Locate the cell with the specified text and output its (X, Y) center coordinate. 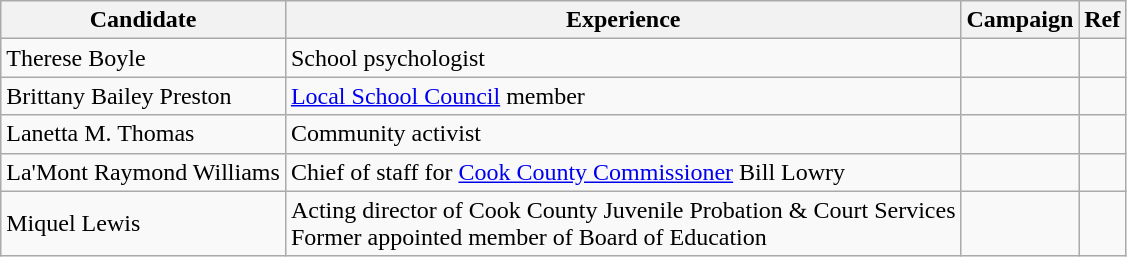
Chief of staff for Cook County Commissioner Bill Lowry (623, 172)
Local School Council member (623, 96)
Campaign (1020, 20)
Brittany Bailey Preston (144, 96)
Experience (623, 20)
Lanetta M. Thomas (144, 134)
Community activist (623, 134)
La'Mont Raymond Williams (144, 172)
Therese Boyle (144, 58)
School psychologist (623, 58)
Ref (1102, 20)
Miquel Lewis (144, 224)
Candidate (144, 20)
Acting director of Cook County Juvenile Probation & Court ServicesFormer appointed member of Board of Education (623, 224)
